Determine the [X, Y] coordinate at the center of the cell enclosing the given text.  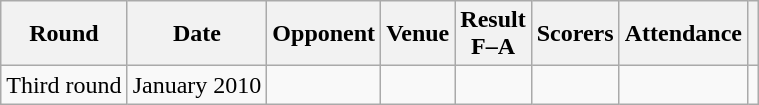
Scorers [575, 34]
Attendance [683, 34]
ResultF–A [493, 34]
January 2010 [197, 85]
Venue [418, 34]
Round [64, 34]
Opponent [324, 34]
Date [197, 34]
Third round [64, 85]
